Return the [X, Y] coordinate for the center point of the cell that contains the specified text.  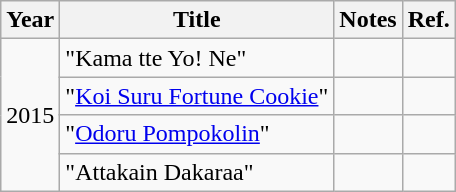
Year [30, 20]
2015 [30, 115]
"Koi Suru Fortune Cookie" [197, 96]
"Attakain Dakaraa" [197, 172]
Ref. [428, 20]
Notes [368, 20]
"Kama tte Yo! Ne" [197, 58]
"Odoru Pompokolin" [197, 134]
Title [197, 20]
